Determine the [X, Y] coordinate at the center of the cell enclosing the given text.  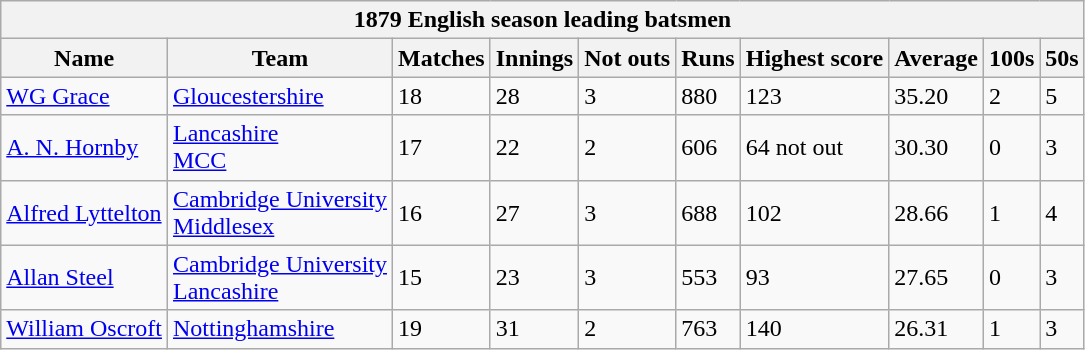
123 [814, 96]
Team [280, 58]
553 [708, 278]
LancashireMCC [280, 148]
93 [814, 278]
18 [442, 96]
688 [708, 212]
19 [442, 329]
31 [534, 329]
27 [534, 212]
Highest score [814, 58]
Gloucestershire [280, 96]
A. N. Hornby [84, 148]
23 [534, 278]
Cambridge UniversityMiddlesex [280, 212]
763 [708, 329]
Alfred Lyttelton [84, 212]
102 [814, 212]
28.66 [936, 212]
4 [1062, 212]
30.30 [936, 148]
5 [1062, 96]
22 [534, 148]
Nottinghamshire [280, 329]
15 [442, 278]
Name [84, 58]
100s [1011, 58]
1879 English season leading batsmen [542, 20]
606 [708, 148]
64 not out [814, 148]
Not outs [628, 58]
William Oscroft [84, 329]
27.65 [936, 278]
WG Grace [84, 96]
Matches [442, 58]
17 [442, 148]
16 [442, 212]
28 [534, 96]
Runs [708, 58]
Innings [534, 58]
Cambridge UniversityLancashire [280, 278]
26.31 [936, 329]
140 [814, 329]
50s [1062, 58]
35.20 [936, 96]
880 [708, 96]
Average [936, 58]
Allan Steel [84, 278]
